Return [X, Y] of the center of cell containing provided text 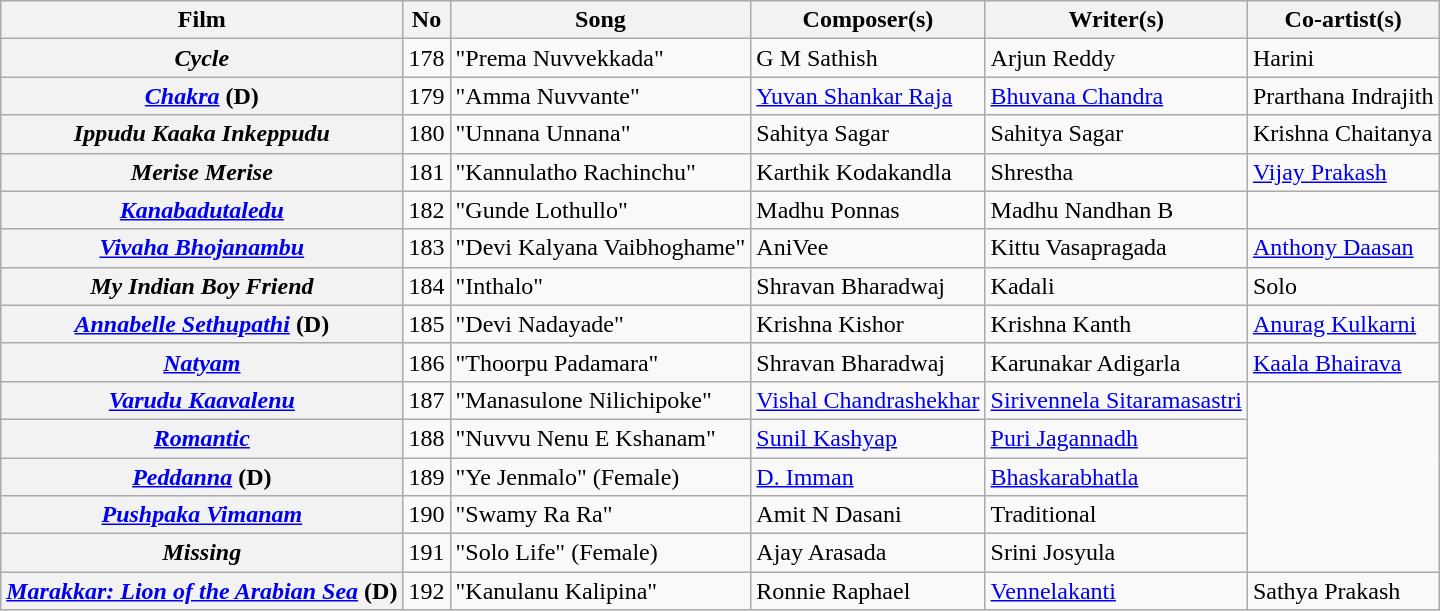
181 [426, 172]
Kaala Bhairava [1343, 362]
Karunakar Adigarla [1116, 362]
Bhuvana Chandra [1116, 96]
178 [426, 58]
Krishna Kishor [868, 324]
My Indian Boy Friend [202, 286]
"Amma Nuvvante" [600, 96]
No [426, 20]
D. Imman [868, 477]
Film [202, 20]
Kanabadutaledu [202, 210]
182 [426, 210]
"Manasulone Nilichipoke" [600, 400]
Puri Jagannadh [1116, 438]
"Solo Life" (Female) [600, 553]
"Unnana Unnana" [600, 134]
"Ye Jenmalo" (Female) [600, 477]
Merise Merise [202, 172]
Natyam [202, 362]
Kittu Vasapragada [1116, 248]
192 [426, 591]
"Devi Nadayade" [600, 324]
"Prema Nuvvekkada" [600, 58]
186 [426, 362]
Srini Josyula [1116, 553]
Song [600, 20]
Anurag Kulkarni [1343, 324]
179 [426, 96]
189 [426, 477]
Chakra (D) [202, 96]
Krishna Kanth [1116, 324]
AniVee [868, 248]
Traditional [1116, 515]
Solo [1343, 286]
"Devi Kalyana Vaibhoghame" [600, 248]
Ippudu Kaaka Inkeppudu [202, 134]
"Swamy Ra Ra" [600, 515]
Ronnie Raphael [868, 591]
Sirivennela Sitaramasastri [1116, 400]
Madhu Ponnas [868, 210]
187 [426, 400]
"Thoorpu Padamara" [600, 362]
Marakkar: Lion of the Arabian Sea (D) [202, 591]
"Nuvvu Nenu E Kshanam" [600, 438]
Madhu Nandhan B [1116, 210]
185 [426, 324]
Cycle [202, 58]
Co-artist(s) [1343, 20]
"Kanulanu Kalipina" [600, 591]
Vennelakanti [1116, 591]
Yuvan Shankar Raja [868, 96]
Kadali [1116, 286]
184 [426, 286]
183 [426, 248]
180 [426, 134]
Missing [202, 553]
188 [426, 438]
Composer(s) [868, 20]
Krishna Chaitanya [1343, 134]
Annabelle Sethupathi (D) [202, 324]
"Inthalo" [600, 286]
Vijay Prakash [1343, 172]
Karthik Kodakandla [868, 172]
Shrestha [1116, 172]
Harini [1343, 58]
"Kannulatho Rachinchu" [600, 172]
G M Sathish [868, 58]
Sunil Kashyap [868, 438]
Varudu Kaavalenu [202, 400]
Vivaha Bhojanambu [202, 248]
Sathya Prakash [1343, 591]
190 [426, 515]
Bhaskarabhatla [1116, 477]
Ajay Arasada [868, 553]
"Gunde Lothullo" [600, 210]
Amit N Dasani [868, 515]
Arjun Reddy [1116, 58]
Writer(s) [1116, 20]
Peddanna (D) [202, 477]
Romantic [202, 438]
Anthony Daasan [1343, 248]
191 [426, 553]
Pushpaka Vimanam [202, 515]
Vishal Chandrashekhar [868, 400]
Prarthana Indrajith [1343, 96]
